Return [x, y] of the center of cell containing provided text 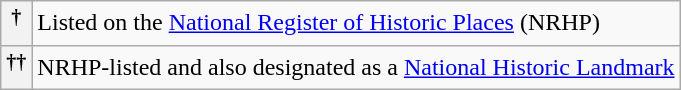
† [16, 24]
Listed on the National Register of Historic Places (NRHP) [356, 24]
†† [16, 68]
NRHP-listed and also designated as a National Historic Landmark [356, 68]
